Extract the [X, Y] coordinate from the center of the cell holding the provided text.  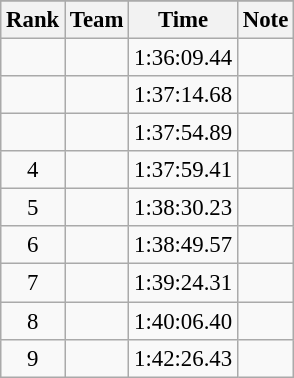
7 [33, 283]
1:42:26.43 [184, 358]
6 [33, 245]
Note [265, 20]
1:37:59.41 [184, 170]
1:40:06.40 [184, 321]
1:36:09.44 [184, 58]
4 [33, 170]
8 [33, 321]
1:39:24.31 [184, 283]
1:37:14.68 [184, 95]
5 [33, 208]
1:37:54.89 [184, 133]
1:38:49.57 [184, 245]
1:38:30.23 [184, 208]
Rank [33, 20]
Team [97, 20]
9 [33, 358]
Time [184, 20]
